Return [X, Y] of the center of cell containing provided text 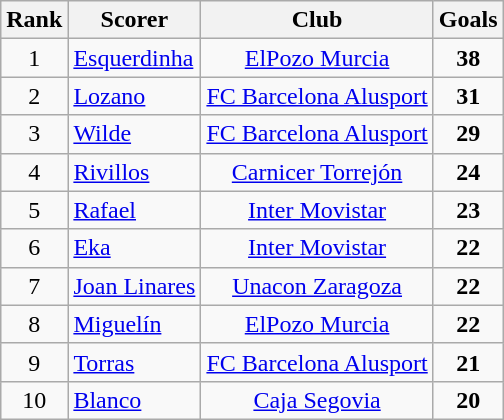
31 [468, 96]
23 [468, 210]
3 [34, 134]
8 [34, 324]
Joan Linares [134, 286]
9 [34, 362]
1 [34, 58]
Carnicer Torrejón [317, 172]
5 [34, 210]
21 [468, 362]
Unacon Zaragoza [317, 286]
Caja Segovia [317, 400]
Scorer [134, 20]
Torras [134, 362]
2 [34, 96]
Lozano [134, 96]
7 [34, 286]
Miguelín [134, 324]
Rafael [134, 210]
6 [34, 248]
Wilde [134, 134]
Eka [134, 248]
Esquerdinha [134, 58]
Rivillos [134, 172]
24 [468, 172]
4 [34, 172]
Blanco [134, 400]
38 [468, 58]
29 [468, 134]
20 [468, 400]
Rank [34, 20]
Club [317, 20]
Goals [468, 20]
10 [34, 400]
